Determine the (X, Y) coordinate at the center of the cell enclosing the given text.  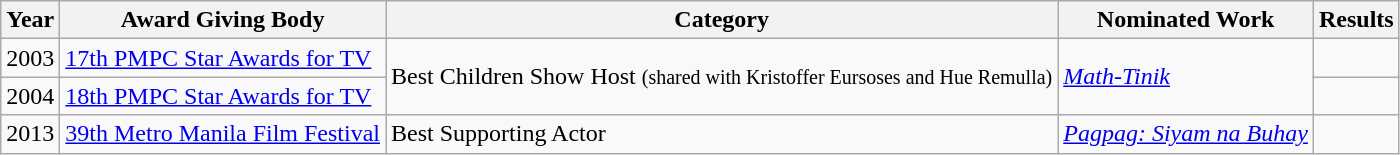
18th PMPC Star Awards for TV (223, 96)
Award Giving Body (223, 20)
Best Children Show Host (shared with Kristoffer Eursoses and Hue Remulla) (722, 77)
Year (30, 20)
39th Metro Manila Film Festival (223, 134)
Math-Tinik (1186, 77)
2013 (30, 134)
Pagpag: Siyam na Buhay (1186, 134)
2003 (30, 58)
2004 (30, 96)
Best Supporting Actor (722, 134)
Category (722, 20)
Results (1356, 20)
17th PMPC Star Awards for TV (223, 58)
Nominated Work (1186, 20)
